Determine the (X, Y) coordinate at the center of the cell enclosing the given text.  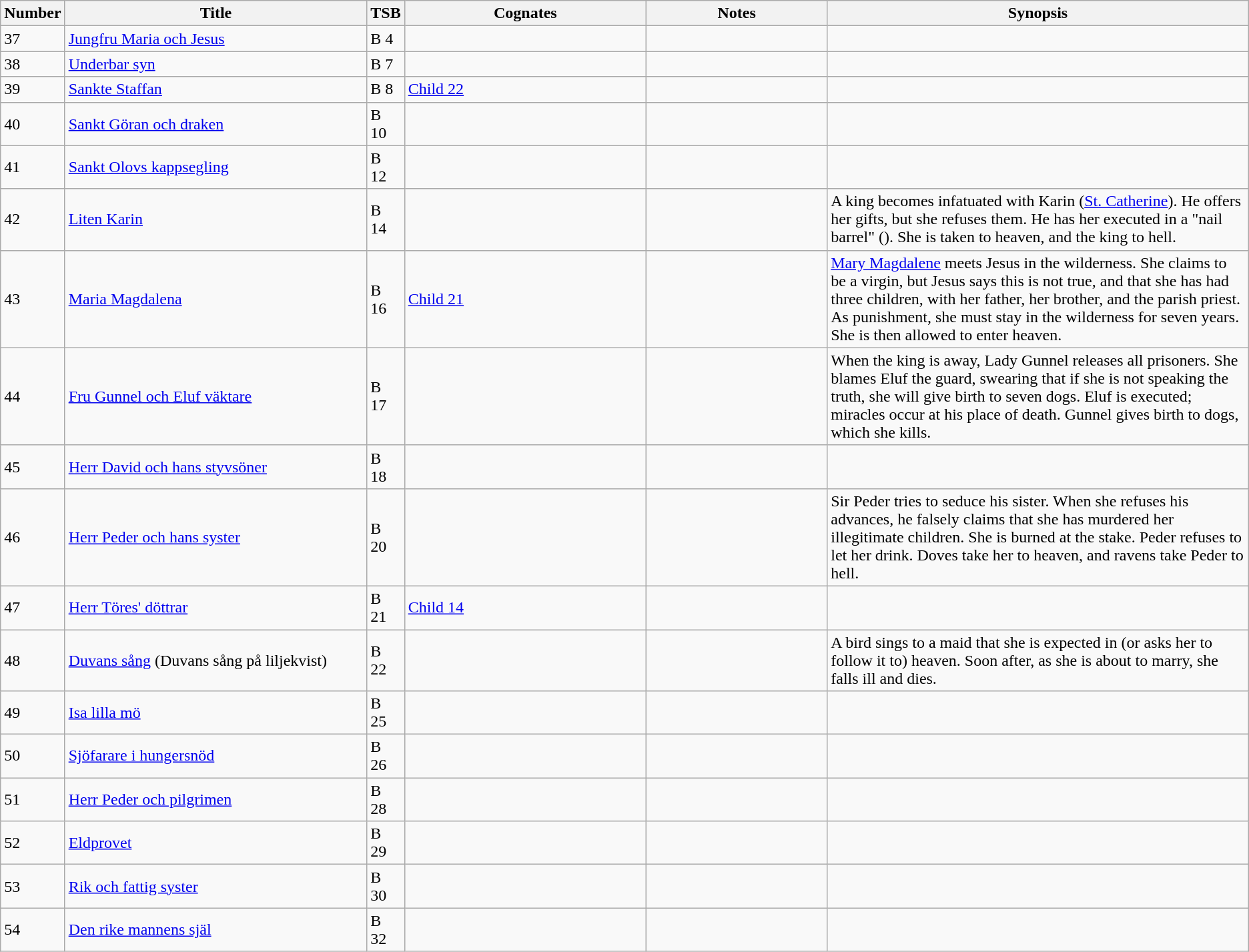
B 8 (386, 89)
Jungfru Maria och Jesus (216, 39)
TSB (386, 13)
37 (33, 39)
43 (33, 299)
B 32 (386, 930)
50 (33, 757)
B 29 (386, 843)
B 22 (386, 660)
51 (33, 799)
Sankt Olovs kappsegling (216, 167)
B 7 (386, 64)
47 (33, 607)
Herr David och hans styvsöner (216, 467)
Fru Gunnel och Eluf väktare (216, 396)
B 14 (386, 219)
B 21 (386, 607)
Liten Karin (216, 219)
40 (33, 124)
Number (33, 13)
48 (33, 660)
46 (33, 537)
44 (33, 396)
53 (33, 886)
B 16 (386, 299)
Sankt Göran och draken (216, 124)
B 4 (386, 39)
Rik och fattig syster (216, 886)
B 30 (386, 886)
54 (33, 930)
Duvans sång (Duvans sång på liljekvist) (216, 660)
Synopsis (1038, 13)
52 (33, 843)
Cognates (525, 13)
Sankte Staffan (216, 89)
38 (33, 64)
Maria Magdalena (216, 299)
B 17 (386, 396)
B 10 (386, 124)
A bird sings to a maid that she is expected in (or asks her to follow it to) heaven. Soon after, as she is about to marry, she falls ill and dies. (1038, 660)
Notes (737, 13)
45 (33, 467)
Herr Töres' döttrar (216, 607)
39 (33, 89)
Isa lilla mö (216, 712)
Child 14 (525, 607)
42 (33, 219)
Child 22 (525, 89)
Herr Peder och hans syster (216, 537)
Herr Peder och pilgrimen (216, 799)
B 12 (386, 167)
B 25 (386, 712)
B 18 (386, 467)
B 28 (386, 799)
Underbar syn (216, 64)
B 26 (386, 757)
B 20 (386, 537)
Sjöfarare i hungersnöd (216, 757)
Child 21 (525, 299)
41 (33, 167)
Title (216, 13)
49 (33, 712)
Den rike mannens själ (216, 930)
Eldprovet (216, 843)
